Identify which cell holds the provided text, then report its (X, Y) central coordinate. 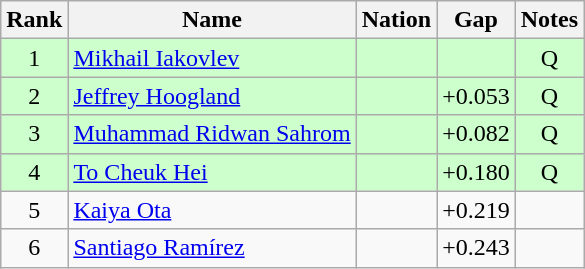
2 (34, 96)
To Cheuk Hei (212, 172)
Rank (34, 20)
6 (34, 248)
1 (34, 58)
Nation (396, 20)
Muhammad Ridwan Sahrom (212, 134)
+0.219 (476, 210)
+0.082 (476, 134)
Name (212, 20)
4 (34, 172)
+0.243 (476, 248)
Santiago Ramírez (212, 248)
Mikhail Iakovlev (212, 58)
5 (34, 210)
Notes (549, 20)
Gap (476, 20)
+0.053 (476, 96)
Kaiya Ota (212, 210)
+0.180 (476, 172)
3 (34, 134)
Jeffrey Hoogland (212, 96)
